Output the [x, y] coordinate of the center of the cell containing the given text.  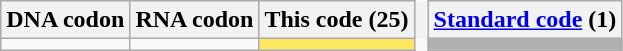
This code (25) [336, 20]
RNA codon [194, 20]
Standard code (1) [525, 20]
DNA codon [66, 20]
